Extract the [X, Y] coordinate from the center of the cell holding the provided text.  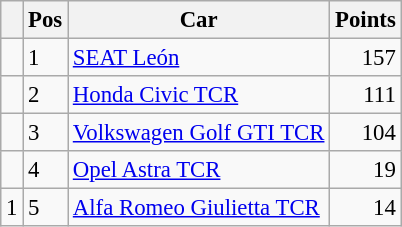
Honda Civic TCR [199, 95]
111 [366, 95]
Opel Astra TCR [199, 170]
5 [46, 208]
Car [199, 20]
Points [366, 20]
Pos [46, 20]
4 [46, 170]
Alfa Romeo Giulietta TCR [199, 208]
14 [366, 208]
104 [366, 133]
SEAT León [199, 58]
2 [46, 95]
19 [366, 170]
157 [366, 58]
3 [46, 133]
Volkswagen Golf GTI TCR [199, 133]
